Pinpoint the cell where the given text exists, returning its (X, Y) midpoint coordinate. 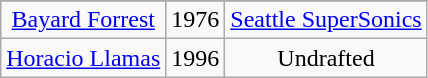
Bayard Forrest (84, 20)
Undrafted (326, 58)
Horacio Llamas (84, 58)
1976 (196, 20)
Seattle SuperSonics (326, 20)
1996 (196, 58)
